Return the [x, y] coordinate for the center point of the cell that contains the specified text.  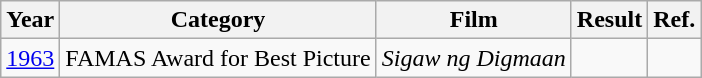
Film [474, 20]
Sigaw ng Digmaan [474, 58]
1963 [30, 58]
Ref. [674, 20]
FAMAS Award for Best Picture [218, 58]
Category [218, 20]
Year [30, 20]
Result [609, 20]
